Determine the [X, Y] coordinate at the center of the cell enclosing the given text.  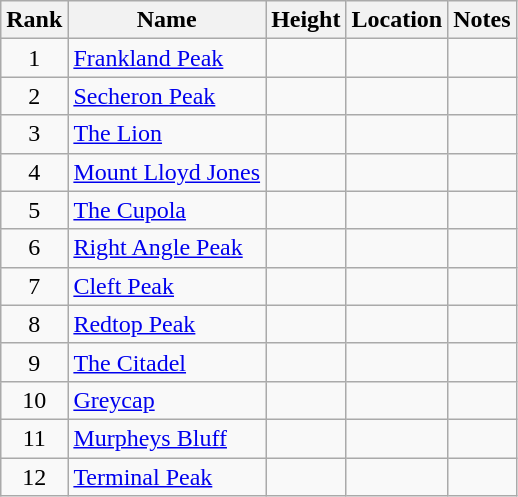
Notes [482, 20]
Frankland Peak [167, 58]
Mount Lloyd Jones [167, 172]
Rank [34, 20]
Name [167, 20]
5 [34, 210]
4 [34, 172]
10 [34, 400]
Right Angle Peak [167, 248]
Greycap [167, 400]
6 [34, 248]
The Cupola [167, 210]
11 [34, 438]
9 [34, 362]
2 [34, 96]
Cleft Peak [167, 286]
1 [34, 58]
The Citadel [167, 362]
Location [397, 20]
12 [34, 477]
Murpheys Bluff [167, 438]
7 [34, 286]
The Lion [167, 134]
3 [34, 134]
Height [306, 20]
8 [34, 324]
Terminal Peak [167, 477]
Redtop Peak [167, 324]
Secheron Peak [167, 96]
